Return (X, Y) of the center of cell containing provided text 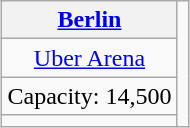
Uber Arena (90, 58)
Capacity: 14,500 (90, 96)
Berlin (90, 20)
